Capture the cell that displays the provided text and extract its [X, Y] central coordinate. 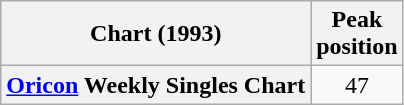
Chart (1993) [156, 34]
Peakposition [357, 34]
47 [357, 85]
Oricon Weekly Singles Chart [156, 85]
